Return the [x, y] coordinate for the center point of the cell that contains the specified text.  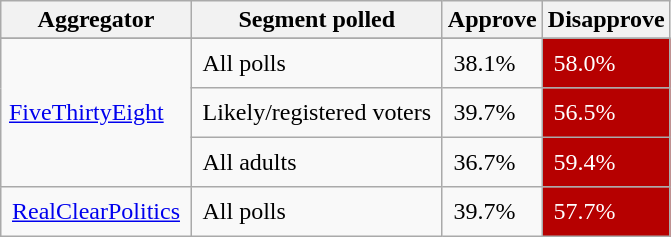
36.7% [492, 163]
All adults [316, 163]
FiveThirtyEight [96, 113]
Segment polled [316, 20]
Likely/registered voters [316, 113]
Approve [492, 20]
59.4% [606, 163]
58.0% [606, 64]
Disapprove [606, 20]
Aggregator [96, 20]
56.5% [606, 113]
38.1% [492, 64]
RealClearPolitics [96, 212]
57.7% [606, 212]
